For the text-containing cell, return its midpoint in (x, y) coordinate format. 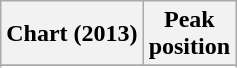
Chart (2013) (72, 34)
Peakposition (189, 34)
